For the text-containing cell, return its midpoint in [X, Y] coordinate format. 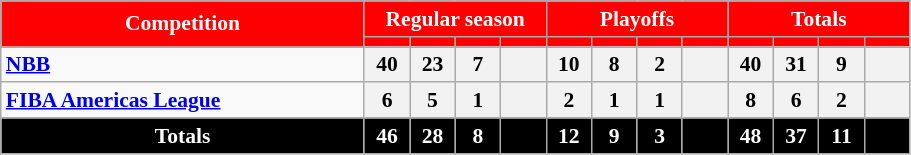
Playoffs [637, 19]
11 [842, 136]
FIBA Americas League [183, 101]
46 [386, 136]
NBB [183, 65]
7 [478, 65]
Competition [183, 24]
28 [432, 136]
37 [796, 136]
3 [660, 136]
31 [796, 65]
23 [432, 65]
5 [432, 101]
10 [568, 65]
48 [750, 136]
Regular season [455, 19]
12 [568, 136]
